Detect which cell encompasses the target text, then output its [X, Y] center coordinate. 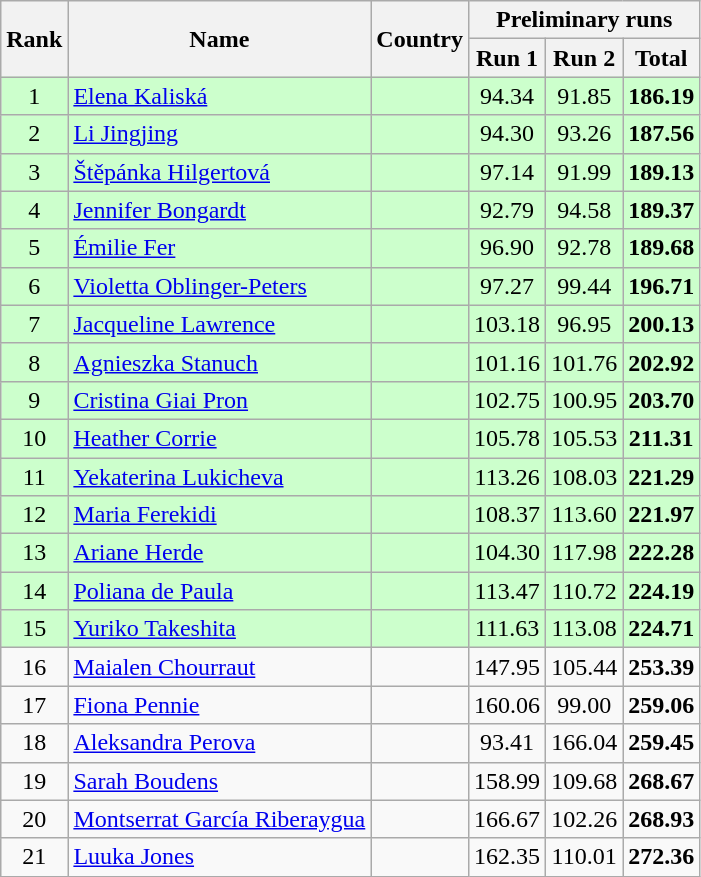
5 [34, 248]
113.47 [508, 591]
189.13 [662, 172]
Li Jingjing [220, 134]
253.39 [662, 667]
100.95 [584, 400]
Agnieszka Stanuch [220, 362]
189.37 [662, 210]
91.99 [584, 172]
187.56 [662, 134]
Run 2 [584, 58]
Fiona Pennie [220, 705]
Preliminary runs [584, 20]
Émilie Fer [220, 248]
101.16 [508, 362]
196.71 [662, 286]
268.67 [662, 781]
94.34 [508, 96]
110.01 [584, 857]
Name [220, 39]
189.68 [662, 248]
108.03 [584, 477]
200.13 [662, 324]
92.78 [584, 248]
1 [34, 96]
7 [34, 324]
Yekaterina Lukicheva [220, 477]
202.92 [662, 362]
Jacqueline Lawrence [220, 324]
19 [34, 781]
113.60 [584, 515]
92.79 [508, 210]
268.93 [662, 819]
Maria Ferekidi [220, 515]
Rank [34, 39]
10 [34, 438]
21 [34, 857]
272.36 [662, 857]
15 [34, 629]
101.76 [584, 362]
113.26 [508, 477]
108.37 [508, 515]
113.08 [584, 629]
105.53 [584, 438]
105.78 [508, 438]
97.27 [508, 286]
224.19 [662, 591]
162.35 [508, 857]
203.70 [662, 400]
224.71 [662, 629]
18 [34, 743]
99.00 [584, 705]
Yuriko Takeshita [220, 629]
Violetta Oblinger-Peters [220, 286]
Aleksandra Perova [220, 743]
6 [34, 286]
104.30 [508, 553]
93.41 [508, 743]
Ariane Herde [220, 553]
Country [420, 39]
160.06 [508, 705]
Jennifer Bongardt [220, 210]
11 [34, 477]
221.97 [662, 515]
186.19 [662, 96]
109.68 [584, 781]
12 [34, 515]
211.31 [662, 438]
94.58 [584, 210]
4 [34, 210]
Štěpánka Hilgertová [220, 172]
221.29 [662, 477]
158.99 [508, 781]
97.14 [508, 172]
Total [662, 58]
Elena Kaliská [220, 96]
105.44 [584, 667]
259.06 [662, 705]
93.26 [584, 134]
94.30 [508, 134]
Luuka Jones [220, 857]
147.95 [508, 667]
117.98 [584, 553]
20 [34, 819]
14 [34, 591]
102.75 [508, 400]
3 [34, 172]
111.63 [508, 629]
102.26 [584, 819]
222.28 [662, 553]
166.04 [584, 743]
103.18 [508, 324]
2 [34, 134]
91.85 [584, 96]
96.95 [584, 324]
110.72 [584, 591]
Sarah Boudens [220, 781]
9 [34, 400]
Maialen Chourraut [220, 667]
Montserrat García Riberaygua [220, 819]
8 [34, 362]
99.44 [584, 286]
96.90 [508, 248]
Run 1 [508, 58]
259.45 [662, 743]
17 [34, 705]
Poliana de Paula [220, 591]
13 [34, 553]
16 [34, 667]
Heather Corrie [220, 438]
Cristina Giai Pron [220, 400]
166.67 [508, 819]
